Pinpoint the cell where the given text exists, returning its [x, y] midpoint coordinate. 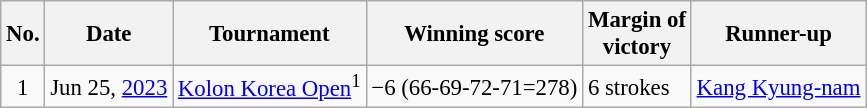
Date [109, 34]
Tournament [270, 34]
Runner-up [778, 34]
Margin ofvictory [638, 34]
No. [23, 34]
6 strokes [638, 87]
−6 (66-69-72-71=278) [474, 87]
1 [23, 87]
Kang Kyung-nam [778, 87]
Jun 25, 2023 [109, 87]
Winning score [474, 34]
Kolon Korea Open1 [270, 87]
